Output the (X, Y) coordinate of the center of the cell containing the given text.  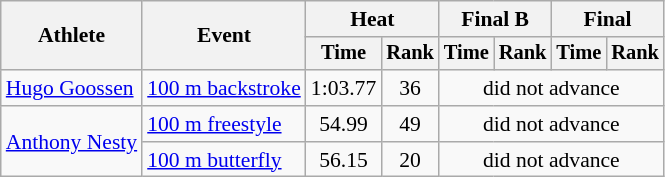
54.99 (344, 124)
Final (607, 19)
Athlete (72, 36)
Hugo Goossen (72, 88)
36 (410, 88)
100 m backstroke (224, 88)
100 m freestyle (224, 124)
Event (224, 36)
Anthony Nesty (72, 142)
49 (410, 124)
Final B (495, 19)
1:03.77 (344, 88)
Heat (372, 19)
